Search for the cell housing the specified text and yield its (X, Y) center coordinate. 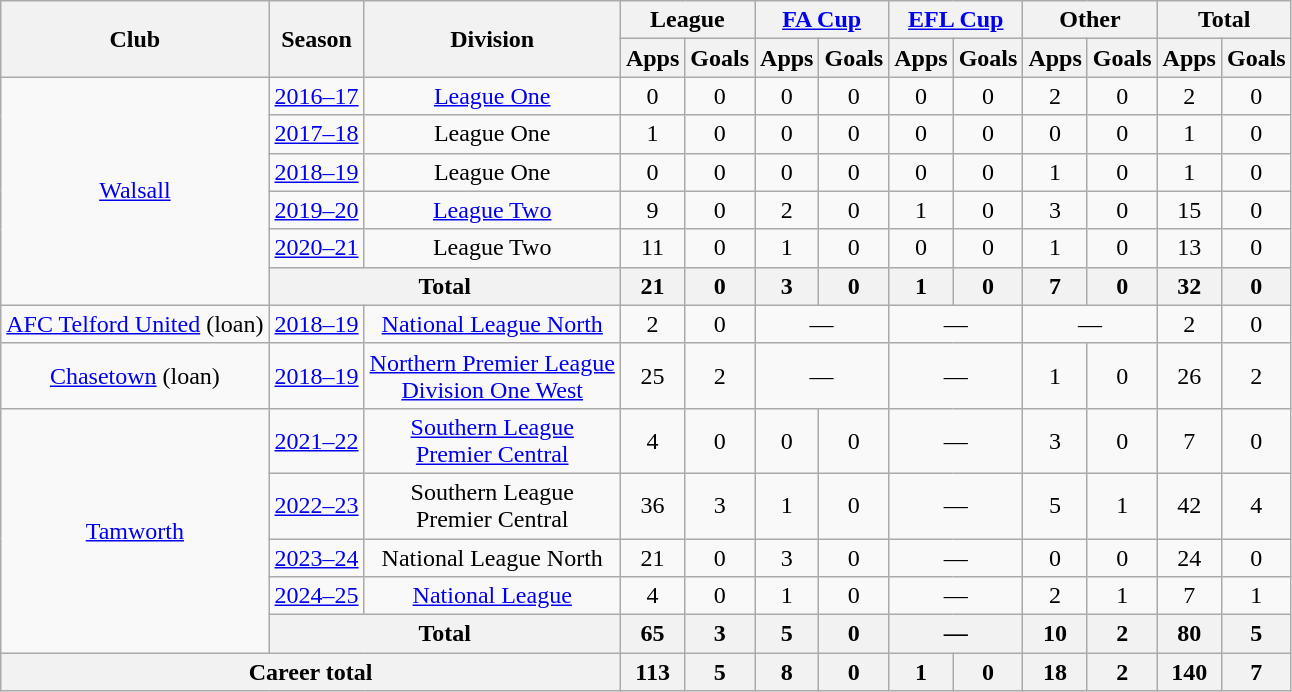
10 (1055, 634)
2017–18 (316, 134)
Division (492, 39)
Tamworth (135, 530)
80 (1189, 634)
FA Cup (822, 20)
18 (1055, 672)
Northern Premier LeagueDivision One West (492, 376)
2016–17 (316, 96)
42 (1189, 506)
Walsall (135, 191)
2021–22 (316, 440)
Career total (311, 672)
13 (1189, 248)
32 (1189, 286)
26 (1189, 376)
Chasetown (loan) (135, 376)
113 (652, 672)
11 (652, 248)
25 (652, 376)
Season (316, 39)
League (687, 20)
140 (1189, 672)
2023–24 (316, 557)
36 (652, 506)
8 (787, 672)
AFC Telford United (loan) (135, 324)
15 (1189, 210)
National League (492, 596)
Other (1090, 20)
65 (652, 634)
24 (1189, 557)
2024–25 (316, 596)
Club (135, 39)
2022–23 (316, 506)
9 (652, 210)
EFL Cup (956, 20)
2020–21 (316, 248)
2019–20 (316, 210)
